Capture the cell that displays the provided text and extract its [X, Y] central coordinate. 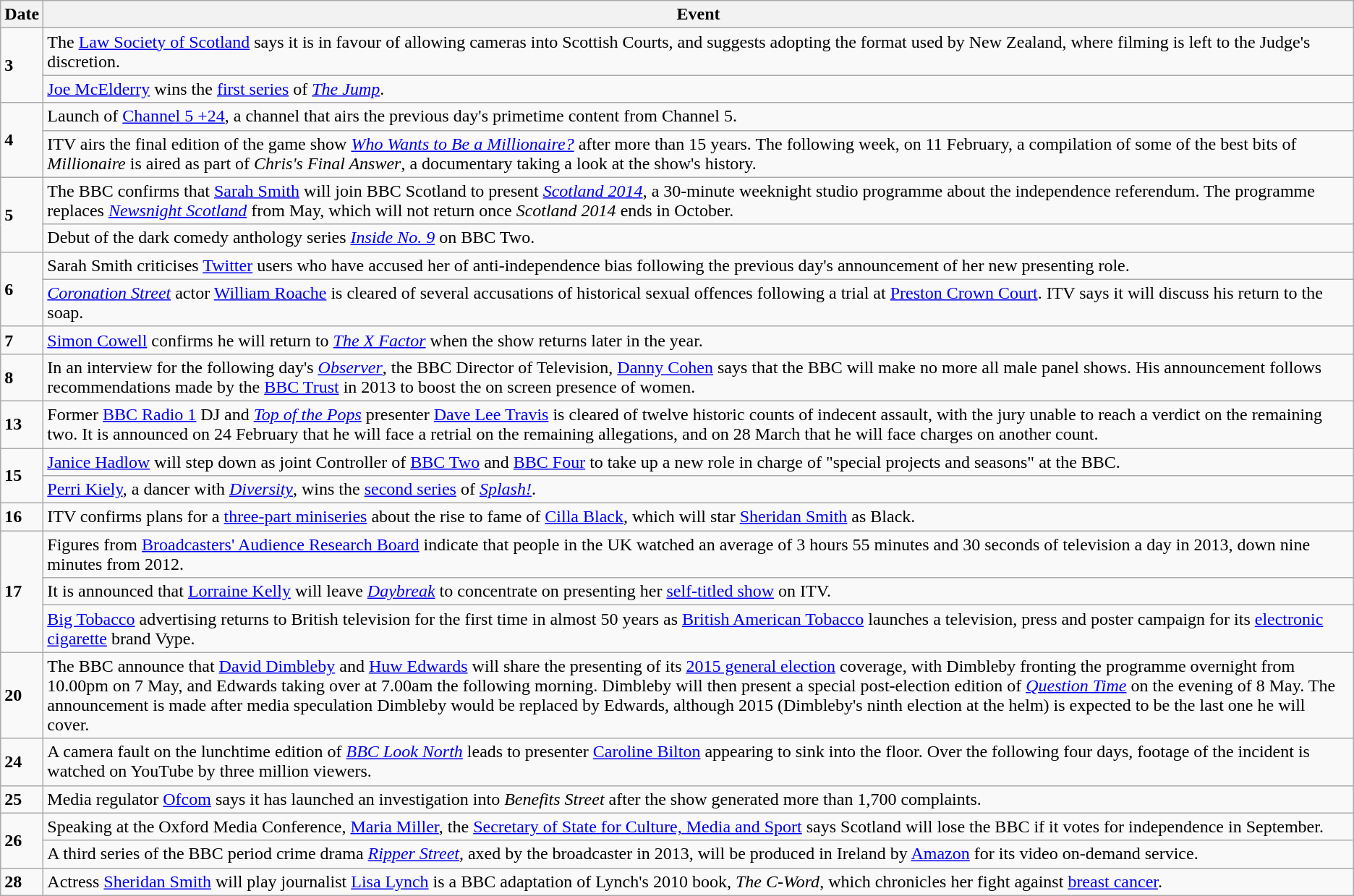
Media regulator Ofcom says it has launched an investigation into Benefits Street after the show generated more than 1,700 complaints. [699, 799]
Debut of the dark comedy anthology series Inside No. 9 on BBC Two. [699, 238]
26 [22, 840]
4 [22, 140]
3 [22, 65]
Launch of Channel 5 +24, a channel that airs the previous day's primetime content from Channel 5. [699, 116]
It is announced that Lorraine Kelly will leave Daybreak to concentrate on presenting her self-titled show on ITV. [699, 592]
6 [22, 289]
Date [22, 14]
5 [22, 214]
24 [22, 762]
17 [22, 592]
ITV confirms plans for a three-part miniseries about the rise to fame of Cilla Black, which will star Sheridan Smith as Black. [699, 517]
13 [22, 424]
20 [22, 696]
Perri Kiely, a dancer with Diversity, wins the second series of Splash!. [699, 490]
8 [22, 377]
Joe McElderry wins the first series of The Jump. [699, 89]
28 [22, 882]
7 [22, 340]
Event [699, 14]
Simon Cowell confirms he will return to The X Factor when the show returns later in the year. [699, 340]
16 [22, 517]
15 [22, 476]
25 [22, 799]
